Return [x, y] of the center of cell containing provided text 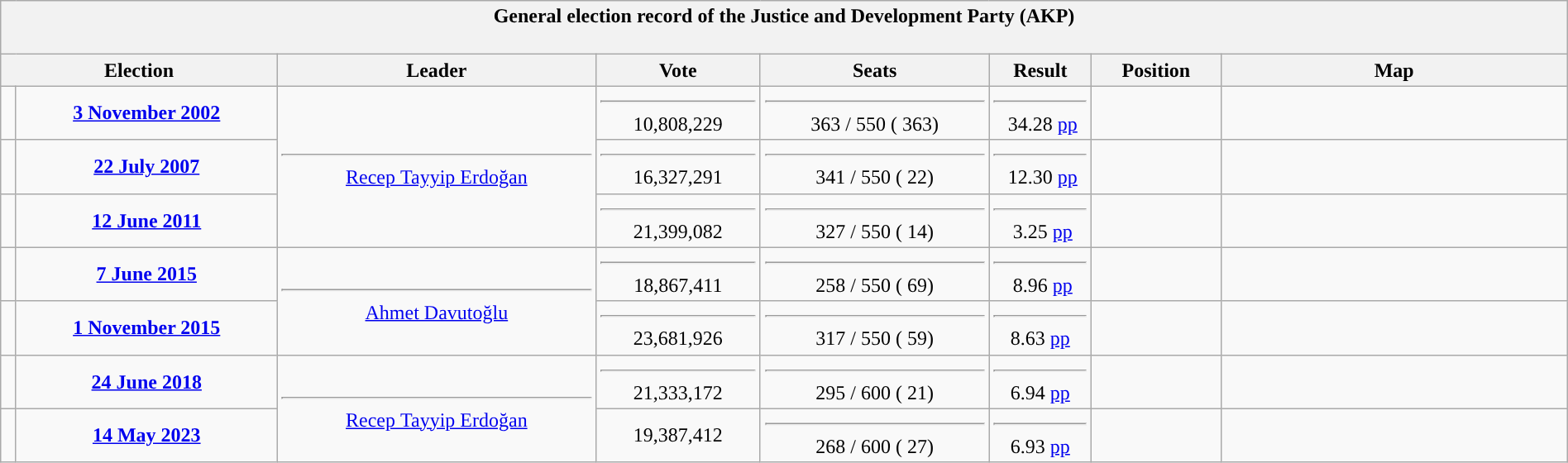
268 / 600 ( 27) [875, 435]
258 / 550 ( 69) [875, 274]
Leader [437, 70]
327 / 550 ( 14) [875, 220]
19,387,412 [678, 435]
14 May 2023 [146, 435]
3 November 2002 [146, 112]
18,867,411 [678, 274]
34.28 pp [1040, 112]
24 June 2018 [146, 382]
22 July 2007 [146, 167]
12 June 2011 [146, 220]
Vote [678, 70]
6.93 pp [1040, 435]
Result [1040, 70]
16,327,291 [678, 167]
21,333,172 [678, 382]
Ahmet Davutoğlu [437, 301]
3.25 pp [1040, 220]
General election record of the Justice and Development Party (AKP) [784, 28]
363 / 550 ( 363) [875, 112]
Position [1156, 70]
Map [1394, 70]
12.30 pp [1040, 167]
Election [139, 70]
1 November 2015 [146, 327]
10,808,229 [678, 112]
341 / 550 ( 22) [875, 167]
8.96 pp [1040, 274]
23,681,926 [678, 327]
295 / 600 ( 21) [875, 382]
6.94 pp [1040, 382]
Seats [875, 70]
317 / 550 ( 59) [875, 327]
8.63 pp [1040, 327]
21,399,082 [678, 220]
7 June 2015 [146, 274]
